Locate the cell with the specified text and output its (X, Y) center coordinate. 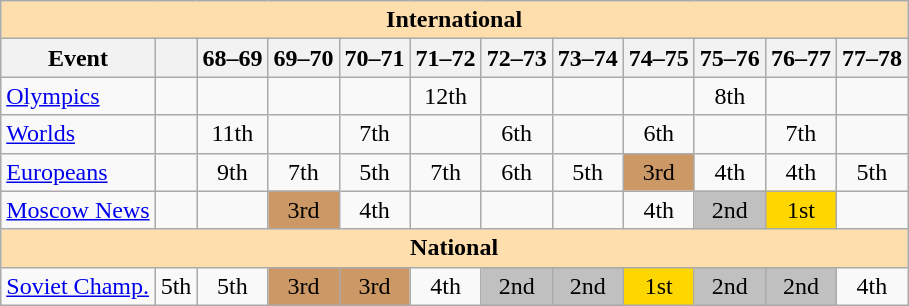
Worlds (78, 134)
9th (232, 172)
74–75 (658, 58)
75–76 (730, 58)
8th (730, 96)
69–70 (304, 58)
72–73 (516, 58)
76–77 (800, 58)
73–74 (588, 58)
12th (446, 96)
68–69 (232, 58)
International (454, 20)
70–71 (374, 58)
Olympics (78, 96)
Soviet Champ. (78, 286)
Event (78, 58)
71–72 (446, 58)
11th (232, 134)
National (454, 248)
Europeans (78, 172)
77–78 (872, 58)
Moscow News (78, 210)
